Extract the (X, Y) coordinate from the center of the cell holding the provided text.  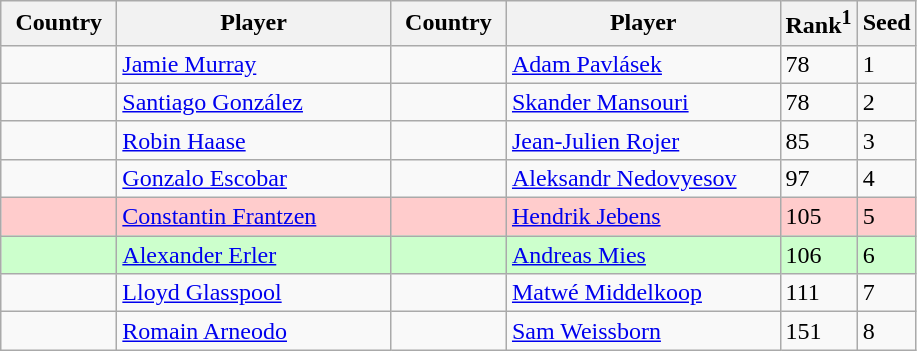
Seed (886, 24)
6 (886, 255)
97 (818, 178)
7 (886, 293)
Gonzalo Escobar (254, 178)
Romain Arneodo (254, 331)
Adam Pavlásek (643, 64)
Hendrik Jebens (643, 217)
8 (886, 331)
105 (818, 217)
Skander Mansouri (643, 102)
Constantin Frantzen (254, 217)
85 (818, 140)
Santiago González (254, 102)
Jamie Murray (254, 64)
111 (818, 293)
151 (818, 331)
Sam Weissborn (643, 331)
Lloyd Glasspool (254, 293)
5 (886, 217)
Matwé Middelkoop (643, 293)
Aleksandr Nedovyesov (643, 178)
Rank1 (818, 24)
Andreas Mies (643, 255)
Jean-Julien Rojer (643, 140)
3 (886, 140)
106 (818, 255)
Alexander Erler (254, 255)
Robin Haase (254, 140)
4 (886, 178)
2 (886, 102)
1 (886, 64)
